From the cell containing the given text, extract its center point as [x, y] coordinate. 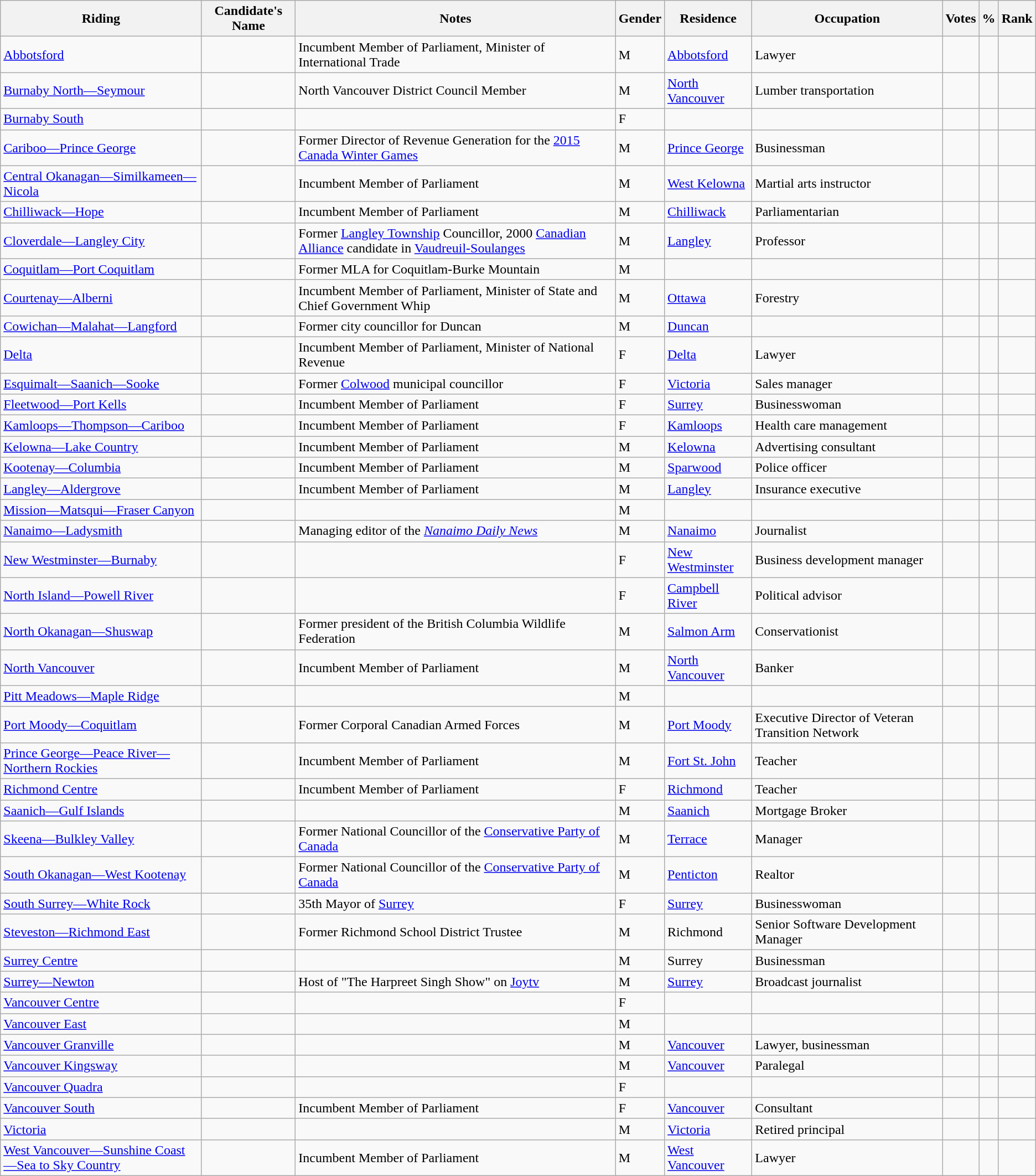
Police officer [847, 468]
Port Moody [708, 724]
Nanaimo [708, 531]
Occupation [847, 19]
Vancouver Quadra [101, 1087]
Rank [1017, 19]
Former city councillor for Duncan [455, 326]
Retired principal [847, 1129]
Prince George—Peace River—Northern Rockies [101, 761]
North Okanagan—Shuswap [101, 631]
Conservationist [847, 631]
Nanaimo—Ladysmith [101, 531]
Vancouver Centre [101, 1003]
Vancouver Kingsway [101, 1066]
Campbell River [708, 596]
Vancouver East [101, 1024]
% [988, 19]
Kamloops [708, 426]
Courtenay—Alberni [101, 298]
Cariboo—Prince George [101, 147]
Richmond Centre [101, 789]
Parliamentarian [847, 212]
Former Corporal Canadian Armed Forces [455, 724]
Former Richmond School District Trustee [455, 932]
Fleetwood—Port Kells [101, 405]
Coquitlam—Port Coquitlam [101, 269]
Pitt Meadows—Maple Ridge [101, 696]
Former president of the British Columbia Wildlife Federation [455, 631]
Skeena—Bulkley Valley [101, 839]
Health care management [847, 426]
Advertising consultant [847, 447]
Incumbent Member of Parliament, Minister of State and Chief Government Whip [455, 298]
Ottawa [708, 298]
Incumbent Member of Parliament, Minister of National Revenue [455, 354]
New Westminster—Burnaby [101, 559]
35th Mayor of Surrey [455, 904]
Kelowna [708, 447]
North Island—Powell River [101, 596]
Cowichan—Malahat—Langford [101, 326]
Insurance executive [847, 489]
Surrey Centre [101, 961]
Incumbent Member of Parliament, Minister of International Trade [455, 54]
Journalist [847, 531]
Burnaby South [101, 119]
Salmon Arm [708, 631]
Duncan [708, 326]
Kelowna—Lake Country [101, 447]
Terrace [708, 839]
Port Moody—Coquitlam [101, 724]
South Okanagan—West Kootenay [101, 875]
Steveston—Richmond East [101, 932]
Manager [847, 839]
Business development manager [847, 559]
Sparwood [708, 468]
Former MLA for Coquitlam-Burke Mountain [455, 269]
Prince George [708, 147]
Lumber transportation [847, 91]
Kootenay—Columbia [101, 468]
Fort St. John [708, 761]
Martial arts instructor [847, 184]
Riding [101, 19]
Notes [455, 19]
Residence [708, 19]
Former Colwood municipal councillor [455, 384]
West Vancouver—Sunshine Coast—Sea to Sky Country [101, 1157]
Forestry [847, 298]
Paralegal [847, 1066]
Professor [847, 240]
New Westminster [708, 559]
Executive Director of Veteran Transition Network [847, 724]
Vancouver South [101, 1108]
Burnaby North—Seymour [101, 91]
Penticton [708, 875]
Consultant [847, 1108]
Former Director of Revenue Generation for the 2015 Canada Winter Games [455, 147]
Chilliwack [708, 212]
South Surrey—White Rock [101, 904]
Mission—Matsqui—Fraser Canyon [101, 510]
Managing editor of the Nanaimo Daily News [455, 531]
Chilliwack—Hope [101, 212]
Saanich [708, 810]
Langley—Aldergrove [101, 489]
Broadcast journalist [847, 982]
Surrey—Newton [101, 982]
Host of "The Harpreet Singh Show" on Joytv [455, 982]
Kamloops—Thompson—Cariboo [101, 426]
Sales manager [847, 384]
Former Langley Township Councillor, 2000 Canadian Alliance candidate in Vaudreuil-Soulanges [455, 240]
Vancouver Granville [101, 1045]
Banker [847, 668]
Senior Software Development Manager [847, 932]
Mortgage Broker [847, 810]
Political advisor [847, 596]
Central Okanagan—Similkameen—Nicola [101, 184]
Esquimalt—Saanich—Sooke [101, 384]
Lawyer, businessman [847, 1045]
Cloverdale—Langley City [101, 240]
North Vancouver District Council Member [455, 91]
Saanich—Gulf Islands [101, 810]
Gender [640, 19]
West Kelowna [708, 184]
West Vancouver [708, 1157]
Realtor [847, 875]
Votes [961, 19]
Candidate's Name [248, 19]
